Pinpoint the cell where the given text exists, returning its [X, Y] midpoint coordinate. 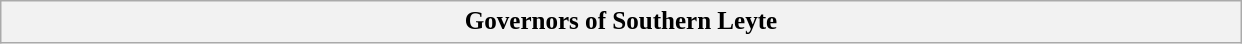
Governors of Southern Leyte [621, 22]
